Return the [X, Y] coordinate for the center point of the cell that contains the specified text.  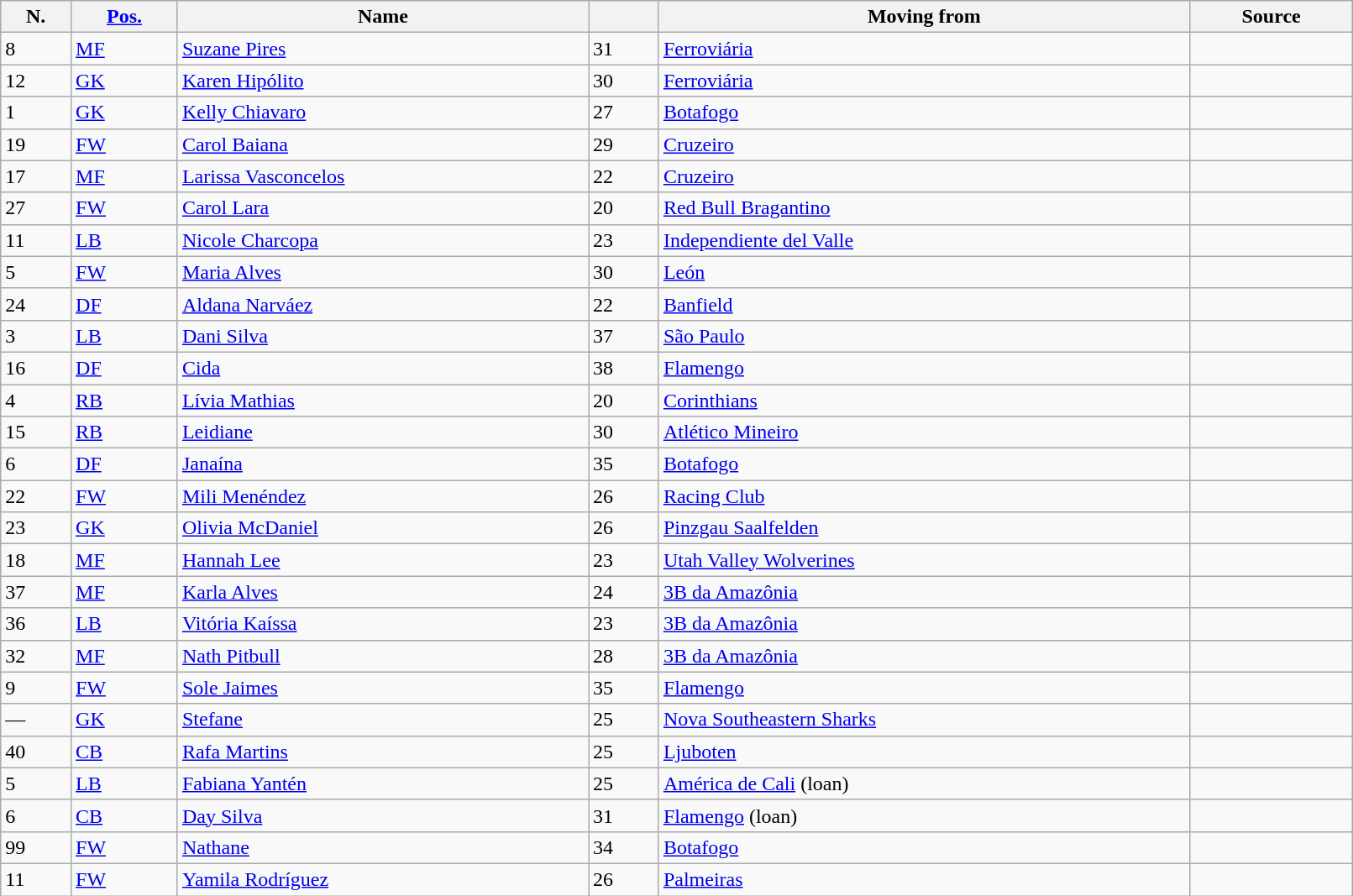
Red Bull Bragantino [924, 208]
Ljuboten [924, 752]
Corinthians [924, 401]
Olivia McDaniel [383, 528]
99 [36, 847]
Source [1271, 17]
3 [36, 336]
12 [36, 81]
Carol Lara [383, 208]
Leidiane [383, 432]
León [924, 272]
1 [36, 113]
Palmeiras [924, 879]
Hannah Lee [383, 560]
Kelly Chiavaro [383, 113]
16 [36, 368]
Pinzgau Saalfelden [924, 528]
São Paulo [924, 336]
Vitória Kaíssa [383, 624]
Pos. [124, 17]
Cida [383, 368]
Nova Southeastern Sharks [924, 720]
4 [36, 401]
28 [624, 656]
17 [36, 176]
Moving from [924, 17]
Nath Pitbull [383, 656]
Nicole Charcopa [383, 240]
Karla Alves [383, 592]
Aldana Narváez [383, 304]
9 [36, 688]
19 [36, 144]
Utah Valley Wolverines [924, 560]
36 [36, 624]
Independiente del Valle [924, 240]
Racing Club [924, 496]
Day Silva [383, 815]
Atlético Mineiro [924, 432]
Stefane [383, 720]
Lívia Mathias [383, 401]
8 [36, 49]
Janaína [383, 464]
38 [624, 368]
Larissa Vasconcelos [383, 176]
Karen Hipólito [383, 81]
Banfield [924, 304]
40 [36, 752]
Dani Silva [383, 336]
Maria Alves [383, 272]
Carol Baiana [383, 144]
Yamila Rodríguez [383, 879]
15 [36, 432]
Flamengo (loan) [924, 815]
Nathane [383, 847]
34 [624, 847]
29 [624, 144]
Fabiana Yantén [383, 783]
Rafa Martins [383, 752]
América de Cali (loan) [924, 783]
Name [383, 17]
— [36, 720]
Suzane Pires [383, 49]
Sole Jaimes [383, 688]
32 [36, 656]
N. [36, 17]
Mili Menéndez [383, 496]
18 [36, 560]
